From the cell containing the given text, extract its center point as [x, y] coordinate. 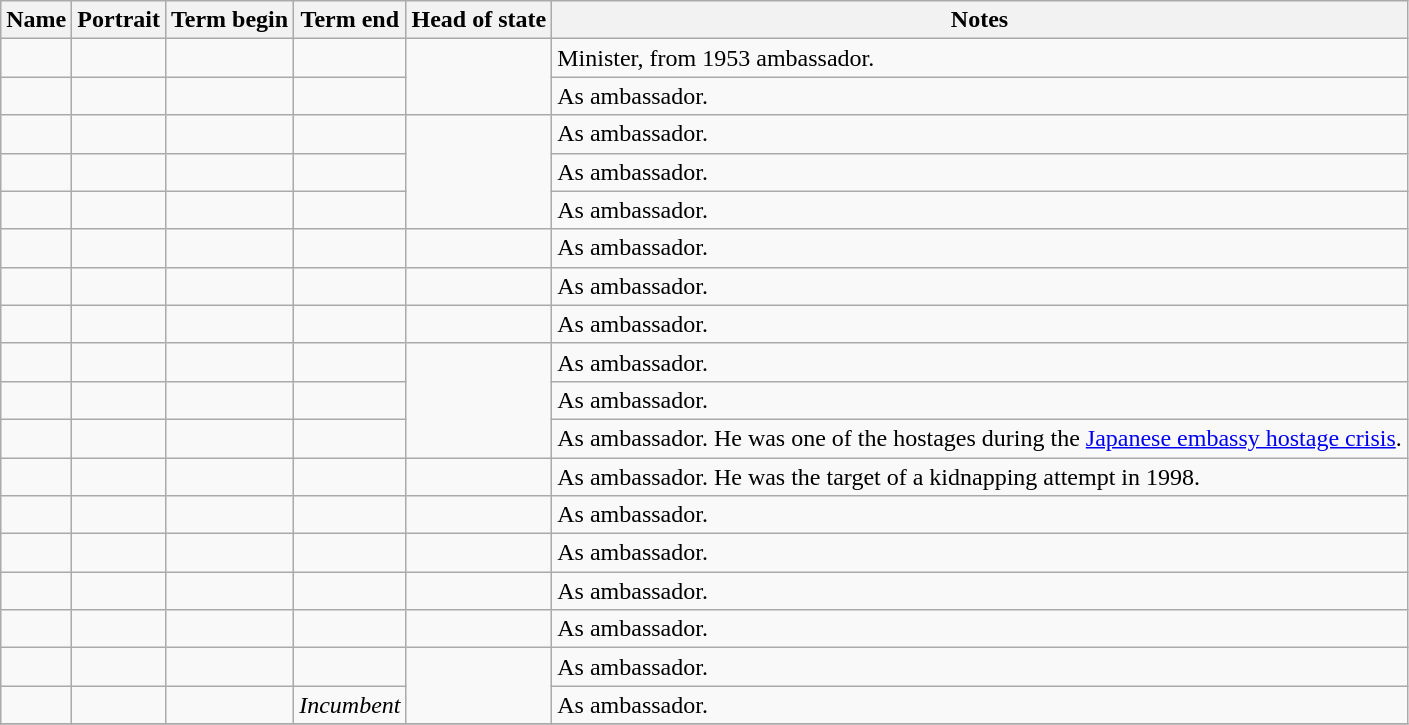
Head of state [479, 20]
Name [36, 20]
Portrait [119, 20]
Term begin [229, 20]
Notes [980, 20]
As ambassador. He was one of the hostages during the Japanese embassy hostage crisis. [980, 438]
As ambassador. He was the target of a kidnapping attempt in 1998. [980, 477]
Minister, from 1953 ambassador. [980, 58]
Term end [350, 20]
Incumbent [350, 705]
